Determine the [x, y] coordinate at the center of the cell enclosing the given text.  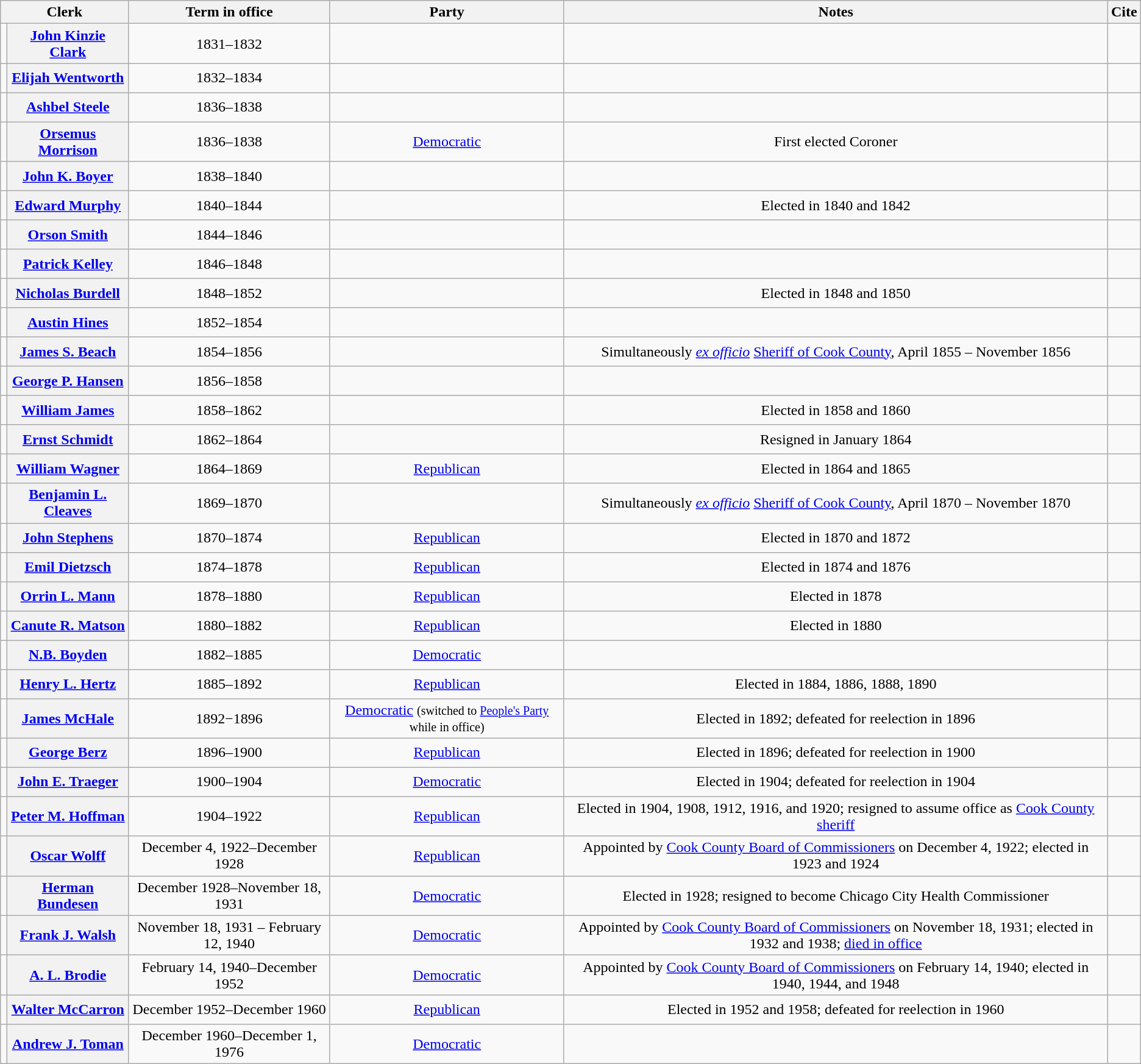
Resigned in January 1864 [836, 439]
James McHale [68, 718]
Elected in 1840 and 1842 [836, 205]
John K. Boyer [68, 176]
John Stephens [68, 537]
1844–1846 [229, 235]
Elected in 1884, 1886, 1888, 1890 [836, 684]
Notes [836, 12]
Simultaneously ex officio Sheriff of Cook County, April 1855 – November 1856 [836, 352]
February 14, 1940–December 1952 [229, 975]
George Berz [68, 753]
Orsemus Morrison [68, 141]
1854–1856 [229, 352]
1862–1864 [229, 439]
Andrew J. Toman [68, 1043]
Elected in 1896; defeated for reelection in 1900 [836, 753]
Elected in 1858 and 1860 [836, 410]
1882–1885 [229, 654]
Ashbel Steele [68, 107]
1878–1880 [229, 596]
1864–1869 [229, 469]
Democratic (switched to People's Party while in office) [447, 718]
James S. Beach [68, 352]
Benjamin L. Cleaves [68, 503]
1832–1834 [229, 78]
Elected in 1892; defeated for reelection in 1896 [836, 718]
1840–1844 [229, 205]
Elected in 1848 and 1850 [836, 293]
Nicholas Burdell [68, 293]
Herman Bundesen [68, 896]
Orrin L. Mann [68, 596]
William Wagner [68, 469]
Elected in 1870 and 1872 [836, 537]
Edward Murphy [68, 205]
Elected in 1928; resigned to become Chicago City Health Commissioner [836, 896]
Orson Smith [68, 235]
George P. Hansen [68, 381]
Henry L. Hertz [68, 684]
1831–1832 [229, 44]
1904–1922 [229, 817]
Appointed by Cook County Board of Commissioners on December 4, 1922; elected in 1923 and 1924 [836, 856]
Cite [1124, 12]
1869–1870 [229, 503]
Canute R. Matson [68, 625]
1880–1882 [229, 625]
1848–1852 [229, 293]
Elected in 1874 and 1876 [836, 567]
First elected Coroner [836, 141]
Appointed by Cook County Board of Commissioners on February 14, 1940; elected in 1940, 1944, and 1948 [836, 975]
Peter M. Hoffman [68, 817]
Simultaneously ex officio Sheriff of Cook County, April 1870 – November 1870 [836, 503]
Elected in 1880 [836, 625]
A. L. Brodie [68, 975]
1846–1848 [229, 264]
Frank J. Walsh [68, 935]
Patrick Kelley [68, 264]
William James [68, 410]
December 1928–November 18, 1931 [229, 896]
Emil Dietzsch [68, 567]
N.B. Boyden [68, 654]
1892−1896 [229, 718]
1885–1892 [229, 684]
John Kinzie Clark [68, 44]
John E. Traeger [68, 782]
1852–1854 [229, 322]
December 1960–December 1, 1976 [229, 1043]
Elected in 1864 and 1865 [836, 469]
December 1952–December 1960 [229, 1009]
1900–1904 [229, 782]
Elected in 1878 [836, 596]
1870–1874 [229, 537]
Term in office [229, 12]
Elected in 1952 and 1958; defeated for reelection in 1960 [836, 1009]
Party [447, 12]
Elected in 1904, 1908, 1912, 1916, and 1920; resigned to assume office as Cook County sheriff [836, 817]
Oscar Wolff [68, 856]
1896–1900 [229, 753]
1874–1878 [229, 567]
Elected in 1904; defeated for reelection in 1904 [836, 782]
Austin Hines [68, 322]
Clerk [65, 12]
1858–1862 [229, 410]
1838–1840 [229, 176]
Elijah Wentworth [68, 78]
Appointed by Cook County Board of Commissioners on November 18, 1931; elected in 1932 and 1938; died in office [836, 935]
1856–1858 [229, 381]
December 4, 1922–December 1928 [229, 856]
Walter McCarron [68, 1009]
November 18, 1931 – February 12, 1940 [229, 935]
Ernst Schmidt [68, 439]
